Extract the [x, y] coordinate from the center of the cell holding the provided text.  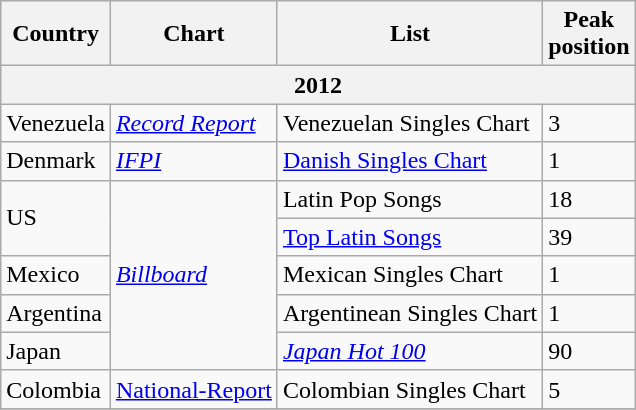
Japan [56, 351]
Japan Hot 100 [410, 351]
Argentinean Singles Chart [410, 313]
Mexico [56, 275]
Country [56, 34]
Venezuela [56, 123]
National-Report [194, 389]
Top Latin Songs [410, 237]
2012 [318, 85]
Colombian Singles Chart [410, 389]
18 [589, 199]
Argentina [56, 313]
Venezuelan Singles Chart [410, 123]
Billboard [194, 275]
Colombia [56, 389]
Danish Singles Chart [410, 161]
IFPI [194, 161]
Peakposition [589, 34]
3 [589, 123]
5 [589, 389]
39 [589, 237]
Chart [194, 34]
List [410, 34]
Record Report [194, 123]
90 [589, 351]
US [56, 218]
Latin Pop Songs [410, 199]
Denmark [56, 161]
Mexican Singles Chart [410, 275]
